Search for the cell housing the specified text and yield its [x, y] center coordinate. 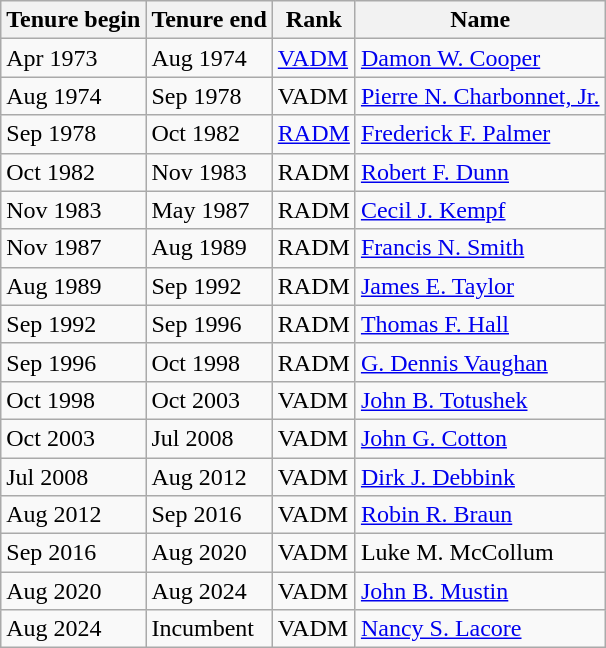
James E. Taylor [480, 286]
Luke M. McCollum [480, 553]
Robin R. Braun [480, 515]
Tenure begin [74, 20]
Nancy S. Lacore [480, 629]
Incumbent [209, 629]
Francis N. Smith [480, 248]
Cecil J. Kempf [480, 210]
John B. Totushek [480, 400]
Apr 1973 [74, 58]
Frederick F. Palmer [480, 134]
John G. Cotton [480, 438]
Dirk J. Debbink [480, 477]
Thomas F. Hall [480, 324]
May 1987 [209, 210]
Rank [314, 20]
Robert F. Dunn [480, 172]
Damon W. Cooper [480, 58]
Tenure end [209, 20]
G. Dennis Vaughan [480, 362]
John B. Mustin [480, 591]
Pierre N. Charbonnet, Jr. [480, 96]
Name [480, 20]
Nov 1987 [74, 248]
